From the cell containing the given text, extract its center point as [X, Y] coordinate. 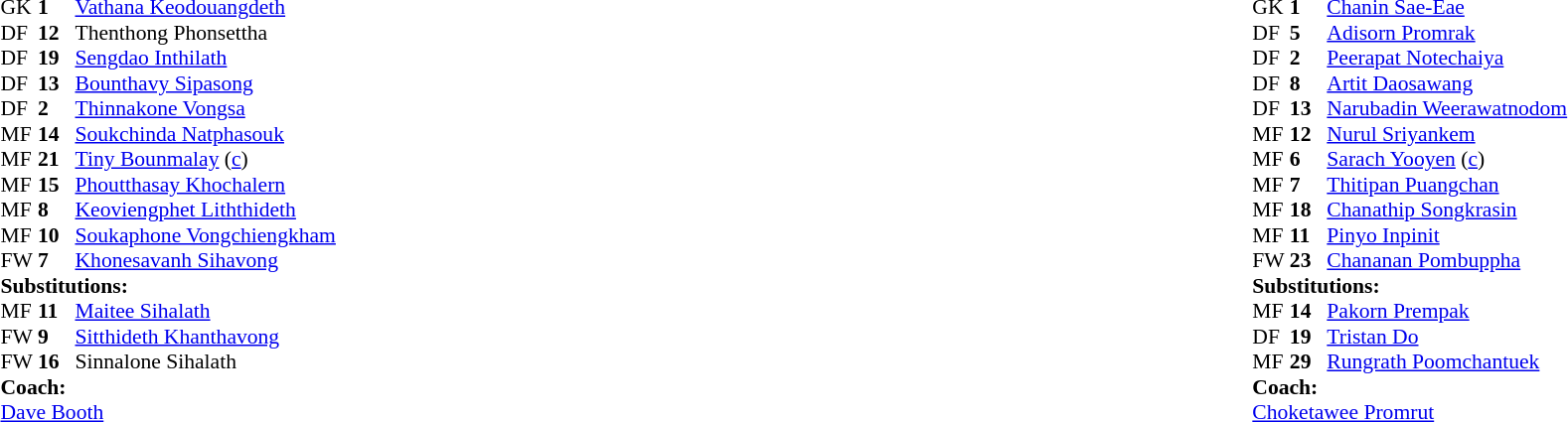
Tristan Do [1447, 337]
15 [57, 185]
16 [57, 362]
Keoviengphet Liththideth [206, 210]
Chanathip Songkrasin [1447, 210]
Thinnakone Vongsa [206, 108]
29 [1309, 362]
23 [1309, 261]
Chananan Pombuppha [1447, 261]
Narubadin Weerawatnodom [1447, 108]
Rungrath Poomchantuek [1447, 362]
6 [1309, 160]
Soukchinda Natphasouk [206, 134]
Maitee Sihalath [206, 311]
Tiny Bounmalay (c) [206, 160]
Nurul Sriyankem [1447, 134]
21 [57, 160]
Sarach Yooyen (c) [1447, 160]
Sengdao Inthilath [206, 59]
Bounthavy Sipasong [206, 83]
Sitthideth Khanthavong [206, 337]
Sinnalone Sihalath [206, 362]
Thitipan Puangchan [1447, 185]
Soukaphone Vongchiengkham [206, 235]
Khonesavanh Sihavong [206, 261]
Pinyo Inpinit [1447, 235]
5 [1309, 33]
Thenthong Phonsettha [206, 33]
Pakorn Prempak [1447, 311]
Peerapat Notechaiya [1447, 59]
Adisorn Promrak [1447, 33]
10 [57, 235]
Phoutthasay Khochalern [206, 185]
Artit Daosawang [1447, 83]
18 [1309, 210]
9 [57, 337]
